Locate the cell with the specified text and output its (x, y) center coordinate. 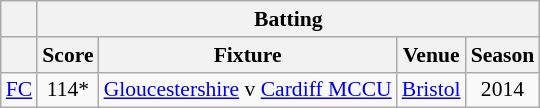
Bristol (432, 90)
2014 (503, 90)
114* (68, 90)
Venue (432, 55)
Fixture (248, 55)
Batting (288, 19)
FC (20, 90)
Score (68, 55)
Gloucestershire v Cardiff MCCU (248, 90)
Season (503, 55)
